For the text-containing cell, return its midpoint in (X, Y) coordinate format. 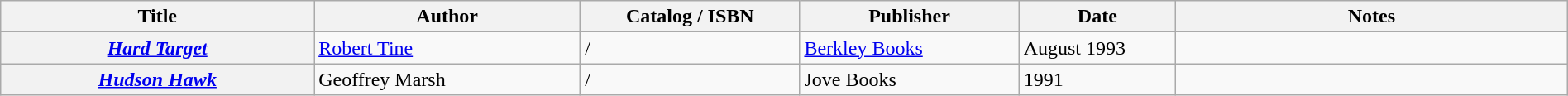
Author (447, 17)
Title (157, 17)
Robert Tine (447, 48)
August 1993 (1097, 48)
Hard Target (157, 48)
Catalog / ISBN (690, 17)
Date (1097, 17)
Geoffrey Marsh (447, 79)
Publisher (910, 17)
1991 (1097, 79)
Berkley Books (910, 48)
Jove Books (910, 79)
Hudson Hawk (157, 79)
Notes (1372, 17)
